From the cell containing the given text, extract its center point as [X, Y] coordinate. 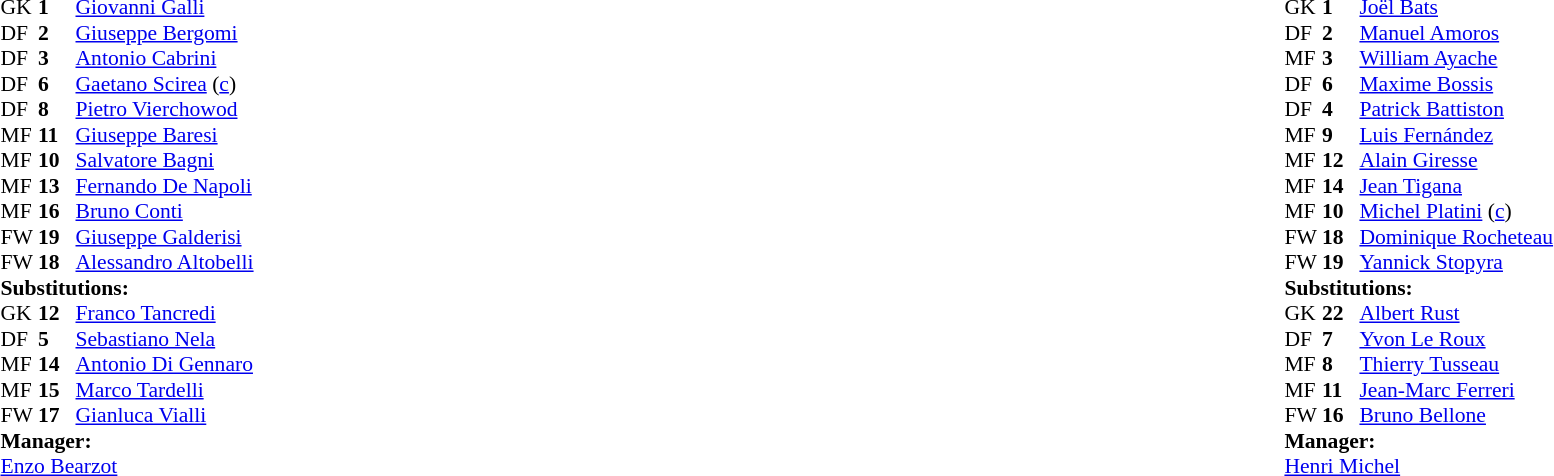
22 [1341, 313]
4 [1341, 109]
Gianluca Vialli [165, 415]
Maxime Bossis [1456, 84]
Franco Tancredi [165, 313]
Alessandro Altobelli [165, 263]
William Ayache [1456, 59]
15 [57, 390]
Fernando De Napoli [165, 186]
17 [57, 415]
Alain Giresse [1456, 161]
Luis Fernández [1456, 135]
9 [1341, 135]
Marco Tardelli [165, 390]
Yannick Stopyra [1456, 263]
Gaetano Scirea (c) [165, 84]
Yvon Le Roux [1456, 339]
Giuseppe Galderisi [165, 237]
5 [57, 339]
Antonio Di Gennaro [165, 365]
Bruno Conti [165, 211]
Giuseppe Bergomi [165, 33]
Pietro Vierchowod [165, 109]
Manuel Amoros [1456, 33]
Albert Rust [1456, 313]
7 [1341, 339]
Salvatore Bagni [165, 161]
Antonio Cabrini [165, 59]
Michel Platini (c) [1456, 211]
Jean Tigana [1456, 186]
Bruno Bellone [1456, 415]
Jean-Marc Ferreri [1456, 390]
Patrick Battiston [1456, 109]
13 [57, 186]
Thierry Tusseau [1456, 365]
Sebastiano Nela [165, 339]
Dominique Rocheteau [1456, 237]
Giuseppe Baresi [165, 135]
